Extract the [x, y] coordinate from the center of the cell holding the provided text.  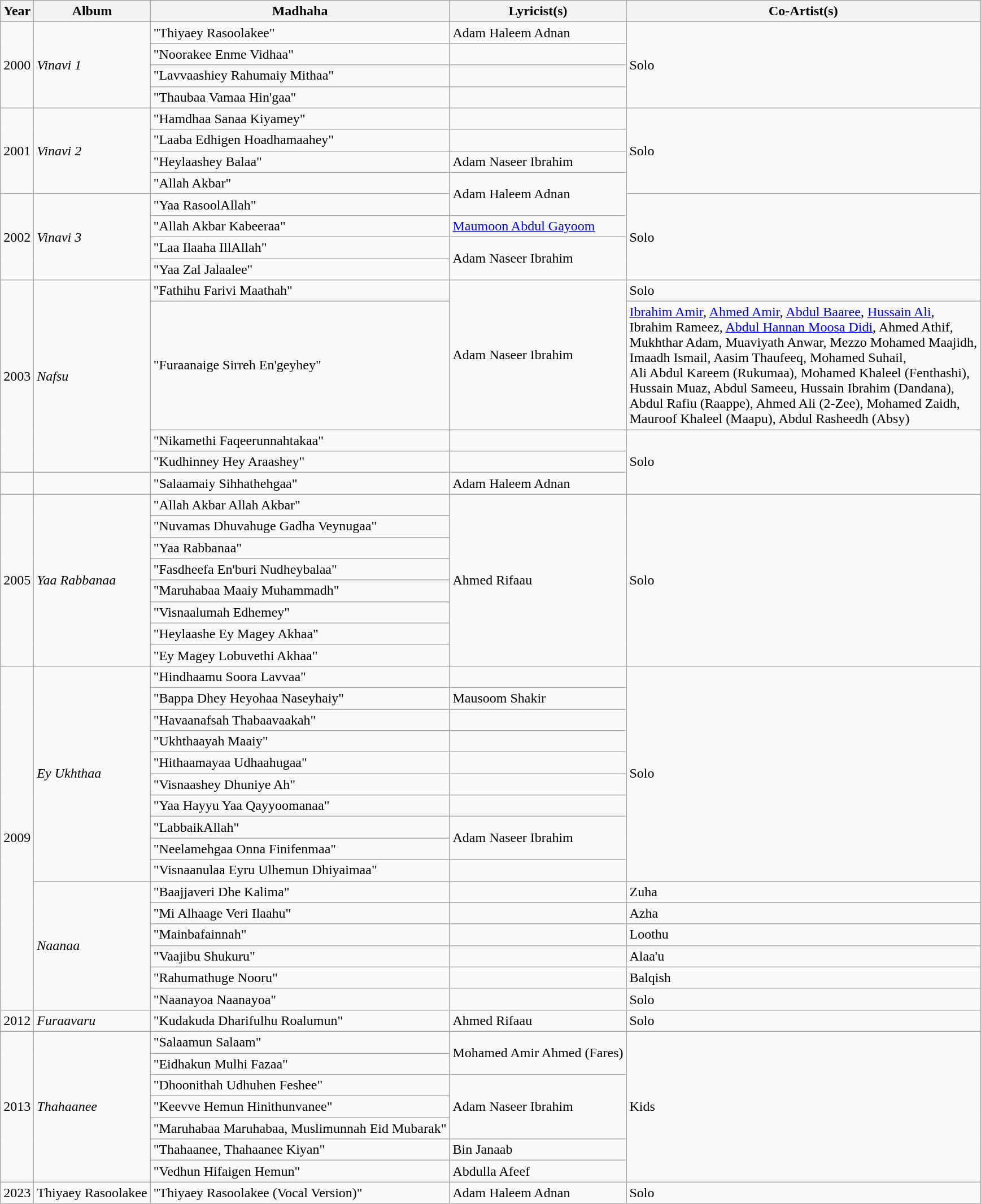
"Thiyaey Rasoolakee (Vocal Version)" [300, 1193]
Album [92, 11]
"Hamdhaa Sanaa Kiyamey" [300, 119]
Mohamed Amir Ahmed (Fares) [538, 1053]
"Eidhakun Mulhi Fazaa" [300, 1063]
Ey Ukhthaa [92, 774]
Thiyaey Rasoolakee [92, 1193]
"Kudakuda Dharifulhu Roalumun" [300, 1020]
"Furaanaige Sirreh En'geyhey" [300, 366]
2000 [17, 65]
"Yaa RasoolAllah" [300, 204]
"Ey Magey Lobuvethi Akhaa" [300, 655]
"Havaanafsah Thabaavaakah" [300, 720]
"Thahaanee, Thahaanee Kiyan" [300, 1150]
Maumoon Abdul Gayoom [538, 226]
"Ukhthaayah Maaiy" [300, 741]
"LabbaikAllah" [300, 827]
"Naanayoa Naanayoa" [300, 999]
"Maruhabaa Maruhabaa, Muslimunnah Eid Mubarak" [300, 1128]
"Visnaalumah Edhemey" [300, 612]
"Rahumathuge Nooru" [300, 978]
"Dhoonithah Udhuhen Feshee" [300, 1085]
"Allah Akbar Allah Akbar" [300, 505]
Naanaa [92, 945]
"Laa Ilaaha IllAllah" [300, 247]
2002 [17, 237]
2023 [17, 1193]
"Hithaamayaa Udhaahugaa" [300, 763]
"Visnaashey Dhuniye Ah" [300, 784]
"Visnaanulaa Eyru Ulhemun Dhiyaimaa" [300, 870]
Lyricist(s) [538, 11]
2001 [17, 151]
Azha [803, 913]
"Salaamaiy Sihhathehgaa" [300, 483]
"Hindhaamu Soora Lavvaa" [300, 677]
Vinavi 1 [92, 65]
Zuha [803, 892]
Yaa Rabbanaa [92, 580]
Mausoom Shakir [538, 698]
"Neelamehgaa Onna Finifenmaa" [300, 849]
Thahaanee [92, 1106]
"Heylaashey Balaa" [300, 162]
"Fasdheefa En'buri Nudheybalaa" [300, 569]
Abdulla Afeef [538, 1171]
"Fathihu Farivi Maathah" [300, 291]
Nafsu [92, 376]
"Yaa Rabbanaa" [300, 548]
Kids [803, 1106]
"Keevve Hemun Hinithunvanee" [300, 1107]
Bin Janaab [538, 1150]
"Noorakee Enme Vidhaa" [300, 54]
2012 [17, 1020]
Furaavaru [92, 1020]
"Salaamun Salaam" [300, 1042]
Loothu [803, 935]
"Allah Akbar" [300, 183]
"Yaa Hayyu Yaa Qayyoomanaa" [300, 806]
"Allah Akbar Kabeeraa" [300, 226]
"Vedhun Hifaigen Hemun" [300, 1171]
2003 [17, 376]
"Thaubaa Vamaa Hin'gaa" [300, 97]
Vinavi 2 [92, 151]
"Bappa Dhey Heyohaa Naseyhaiy" [300, 698]
2005 [17, 580]
2009 [17, 838]
"Vaajibu Shukuru" [300, 956]
Vinavi 3 [92, 237]
"Yaa Zal Jalaalee" [300, 269]
"Laaba Edhigen Hoadhamaahey" [300, 140]
Co-Artist(s) [803, 11]
Alaa'u [803, 956]
2013 [17, 1106]
"Mi Alhaage Veri Ilaahu" [300, 913]
"Maruhabaa Maaiy Muhammadh" [300, 591]
"Nikamethi Faqeerunnahtakaa" [300, 440]
"Kudhinney Hey Araashey" [300, 462]
"Mainbafainnah" [300, 935]
Madhaha [300, 11]
Year [17, 11]
"Baajjaveri Dhe Kalima" [300, 892]
"Nuvamas Dhuvahuge Gadha Veynugaa" [300, 526]
Balqish [803, 978]
"Lavvaashiey Rahumaiy Mithaa" [300, 76]
"Heylaashe Ey Magey Akhaa" [300, 634]
"Thiyaey Rasoolakee" [300, 33]
